Determine the (x, y) coordinate at the center of the cell enclosing the given text.  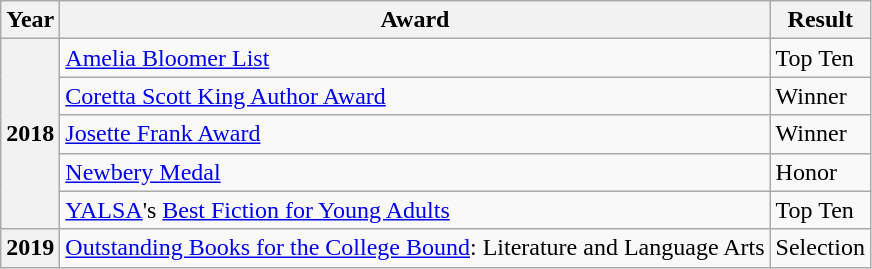
Year (30, 20)
2019 (30, 248)
Amelia Bloomer List (415, 58)
Outstanding Books for the College Bound: Literature and Language Arts (415, 248)
Honor (820, 172)
Newbery Medal (415, 172)
Selection (820, 248)
Josette Frank Award (415, 134)
Result (820, 20)
Award (415, 20)
Coretta Scott King Author Award (415, 96)
YALSA's Best Fiction for Young Adults (415, 210)
2018 (30, 134)
